Provide the (X, Y) coordinate of the cell's center where the given text is located.  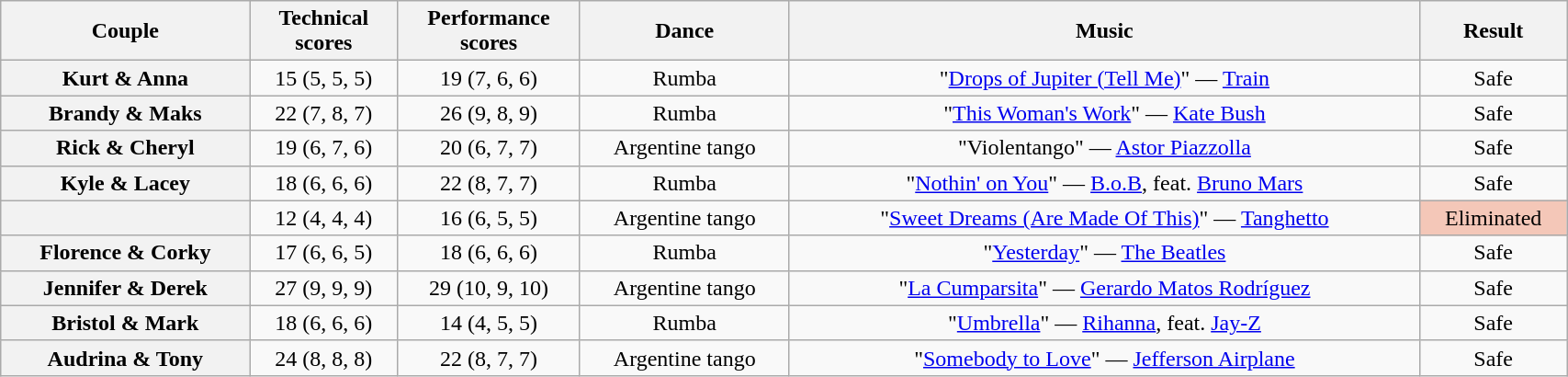
"La Cumparsita" — Gerardo Matos Rodríguez (1104, 288)
Couple (125, 31)
17 (6, 6, 5) (323, 253)
Technicalscores (323, 31)
"Drops of Jupiter (Tell Me)" — Train (1104, 78)
20 (6, 7, 7) (489, 148)
Result (1494, 31)
Eliminated (1494, 218)
Performancescores (489, 31)
"Yesterday" — The Beatles (1104, 253)
Florence & Corky (125, 253)
19 (6, 7, 6) (323, 148)
14 (4, 5, 5) (489, 323)
Jennifer & Derek (125, 288)
"Nothin' on You" — B.o.B, feat. Bruno Mars (1104, 183)
"Umbrella" — Rihanna, feat. Jay-Z (1104, 323)
22 (7, 8, 7) (323, 113)
"Sweet Dreams (Are Made Of This)" — Tanghetto (1104, 218)
Music (1104, 31)
Brandy & Maks (125, 113)
12 (4, 4, 4) (323, 218)
Rick & Cheryl (125, 148)
"Somebody to Love" — Jefferson Airplane (1104, 358)
26 (9, 8, 9) (489, 113)
15 (5, 5, 5) (323, 78)
29 (10, 9, 10) (489, 288)
Dance (684, 31)
Kurt & Anna (125, 78)
Bristol & Mark (125, 323)
"Violentango" — Astor Piazzolla (1104, 148)
Kyle & Lacey (125, 183)
19 (7, 6, 6) (489, 78)
16 (6, 5, 5) (489, 218)
"This Woman's Work" — Kate Bush (1104, 113)
27 (9, 9, 9) (323, 288)
24 (8, 8, 8) (323, 358)
Audrina & Tony (125, 358)
